Capture the cell that displays the provided text and extract its (x, y) central coordinate. 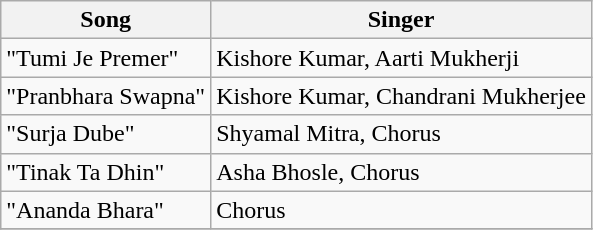
Song (106, 20)
Asha Bhosle, Chorus (402, 172)
"Pranbhara Swapna" (106, 96)
Shyamal Mitra, Chorus (402, 134)
"Surja Dube" (106, 134)
"Ananda Bhara" (106, 210)
Chorus (402, 210)
"Tinak Ta Dhin" (106, 172)
Kishore Kumar, Aarti Mukherji (402, 58)
Singer (402, 20)
Kishore Kumar, Chandrani Mukherjee (402, 96)
"Tumi Je Premer" (106, 58)
